Pinpoint the cell where the given text exists, returning its [x, y] midpoint coordinate. 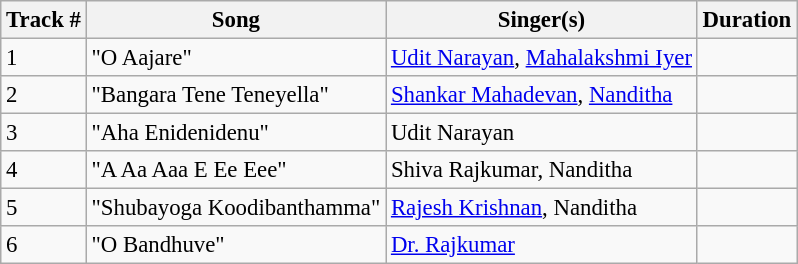
"O Bandhuve" [236, 245]
Udit Narayan [542, 133]
Track # [44, 20]
Duration [746, 20]
5 [44, 208]
Dr. Rajkumar [542, 245]
"Aha Enidenidenu" [236, 133]
"A Aa Aaa E Ee Eee" [236, 170]
1 [44, 58]
"O Aajare" [236, 58]
2 [44, 95]
Singer(s) [542, 20]
"Bangara Tene Teneyella" [236, 95]
Shankar Mahadevan, Nanditha [542, 95]
6 [44, 245]
3 [44, 133]
"Shubayoga Koodibanthamma" [236, 208]
Rajesh Krishnan, Nanditha [542, 208]
Song [236, 20]
4 [44, 170]
Udit Narayan, Mahalakshmi Iyer [542, 58]
Shiva Rajkumar, Nanditha [542, 170]
